Determine the (X, Y) coordinate at the center of the cell enclosing the given text.  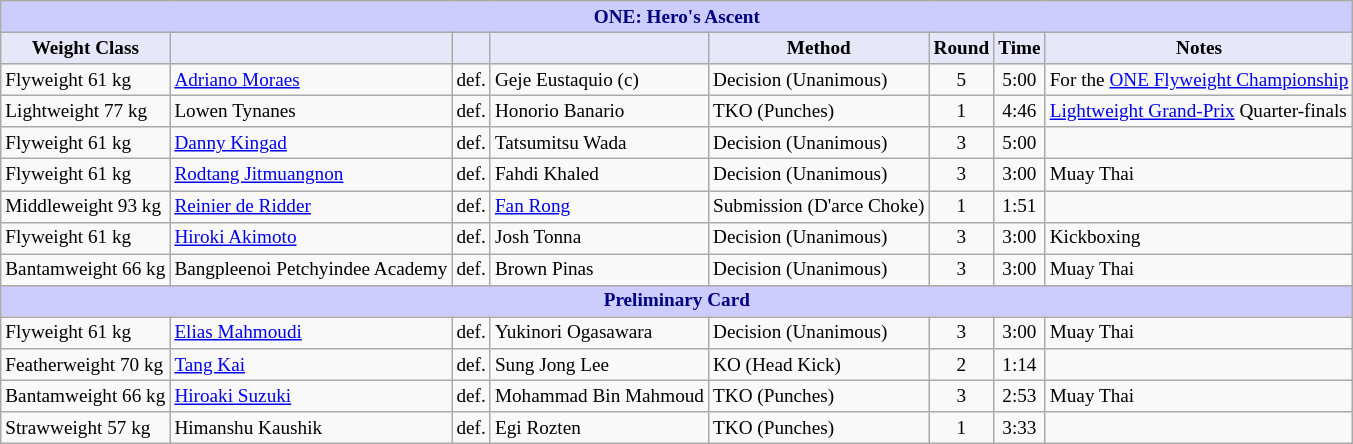
Featherweight 70 kg (86, 365)
Middleweight 93 kg (86, 206)
Bangpleenoi Petchyindee Academy (311, 270)
Hiroaki Suzuki (311, 396)
Kickboxing (1199, 238)
Lightweight Grand-Prix Quarter-finals (1199, 111)
Himanshu Kaushik (311, 428)
3:33 (1020, 428)
Round (962, 48)
Reinier de Ridder (311, 206)
ONE: Hero's Ascent (677, 17)
5 (962, 80)
Rodtang Jitmuangnon (311, 175)
Submission (D'arce Choke) (820, 206)
Josh Tonna (599, 238)
Sung Jong Lee (599, 365)
Adriano Moraes (311, 80)
Fan Rong (599, 206)
4:46 (1020, 111)
2:53 (1020, 396)
Tatsumitsu Wada (599, 143)
Fahdi Khaled (599, 175)
Yukinori Ogasawara (599, 333)
Honorio Banario (599, 111)
For the ONE Flyweight Championship (1199, 80)
Egi Rozten (599, 428)
Notes (1199, 48)
2 (962, 365)
Geje Eustaquio (c) (599, 80)
1:51 (1020, 206)
Strawweight 57 kg (86, 428)
Mohammad Bin Mahmoud (599, 396)
Hiroki Akimoto (311, 238)
Preliminary Card (677, 301)
Brown Pinas (599, 270)
KO (Head Kick) (820, 365)
Elias Mahmoudi (311, 333)
Weight Class (86, 48)
Lightweight 77 kg (86, 111)
Tang Kai (311, 365)
Danny Kingad (311, 143)
1:14 (1020, 365)
Time (1020, 48)
Method (820, 48)
Lowen Tynanes (311, 111)
